For the text-containing cell, return its midpoint in (x, y) coordinate format. 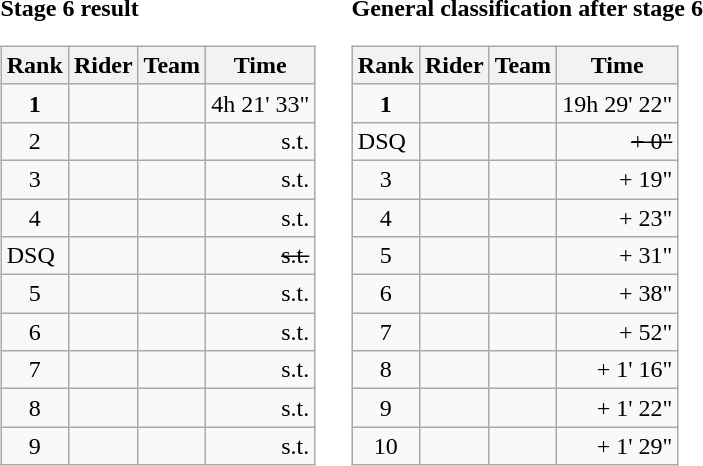
4h 21' 33" (260, 103)
+ 0" (618, 141)
+ 1' 16" (618, 370)
+ 23" (618, 217)
+ 1' 29" (618, 446)
+ 38" (618, 294)
+ 52" (618, 332)
10 (386, 446)
+ 31" (618, 256)
19h 29' 22" (618, 103)
+ 1' 22" (618, 408)
2 (34, 141)
+ 19" (618, 179)
